Output the (x, y) coordinate of the center of the cell containing the given text.  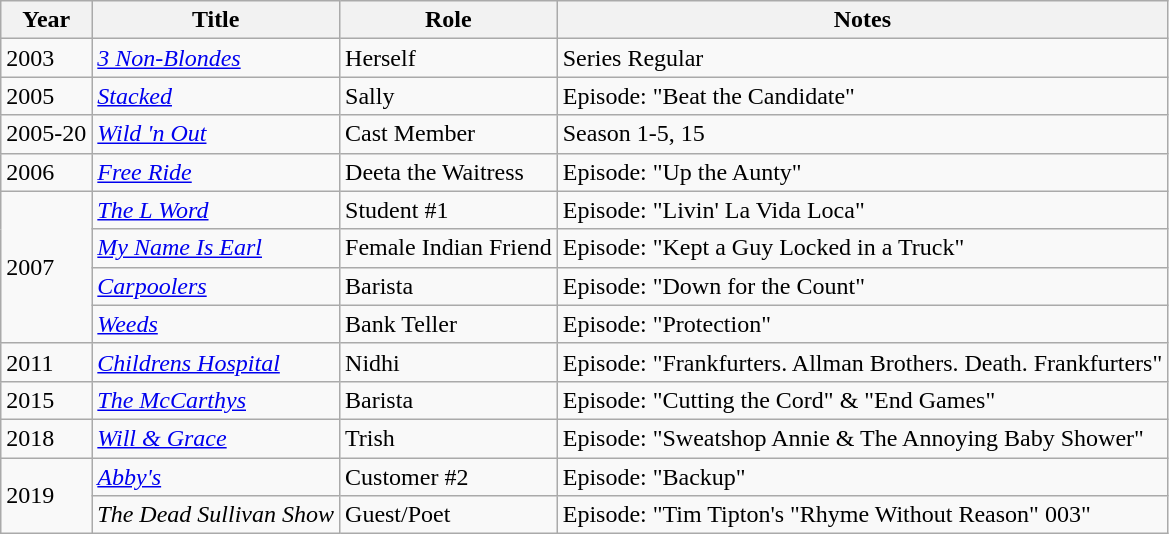
The Dead Sullivan Show (216, 515)
Weeds (216, 324)
Carpoolers (216, 286)
Nidhi (449, 362)
2019 (46, 496)
Series Regular (862, 58)
Wild 'n Out (216, 134)
Cast Member (449, 134)
Episode: "Backup" (862, 477)
Female Indian Friend (449, 248)
Episode: "Down for the Count" (862, 286)
3 Non-Blondes (216, 58)
Stacked (216, 96)
Will & Grace (216, 438)
Abby's (216, 477)
2007 (46, 267)
2011 (46, 362)
Episode: "Protection" (862, 324)
Episode: "Livin' La Vida Loca" (862, 210)
Episode: "Up the Aunty" (862, 172)
Free Ride (216, 172)
Customer #2 (449, 477)
Episode: "Kept a Guy Locked in a Truck" (862, 248)
Deeta the Waitress (449, 172)
Sally (449, 96)
Season 1-5, 15 (862, 134)
Episode: "Tim Tipton's "Rhyme Without Reason" 003" (862, 515)
Role (449, 20)
Episode: "Cutting the Cord" & "End Games" (862, 400)
Trish (449, 438)
2006 (46, 172)
2018 (46, 438)
My Name Is Earl (216, 248)
Student #1 (449, 210)
The L Word (216, 210)
Childrens Hospital (216, 362)
Title (216, 20)
2015 (46, 400)
Episode: "Sweatshop Annie & The Annoying Baby Shower" (862, 438)
The McCarthys (216, 400)
Guest/Poet (449, 515)
Notes (862, 20)
2005-20 (46, 134)
Year (46, 20)
Herself (449, 58)
2003 (46, 58)
Bank Teller (449, 324)
Episode: "Frankfurters. Allman Brothers. Death. Frankfurters" (862, 362)
Episode: "Beat the Candidate" (862, 96)
2005 (46, 96)
